Detect which cell encompasses the target text, then output its (x, y) center coordinate. 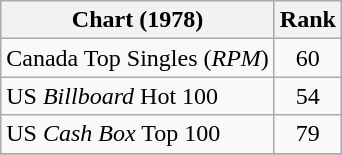
79 (308, 134)
Chart (1978) (138, 20)
54 (308, 96)
60 (308, 58)
Canada Top Singles (RPM) (138, 58)
Rank (308, 20)
US Billboard Hot 100 (138, 96)
US Cash Box Top 100 (138, 134)
